Return the (x, y) coordinate for the center point of the cell that contains the specified text.  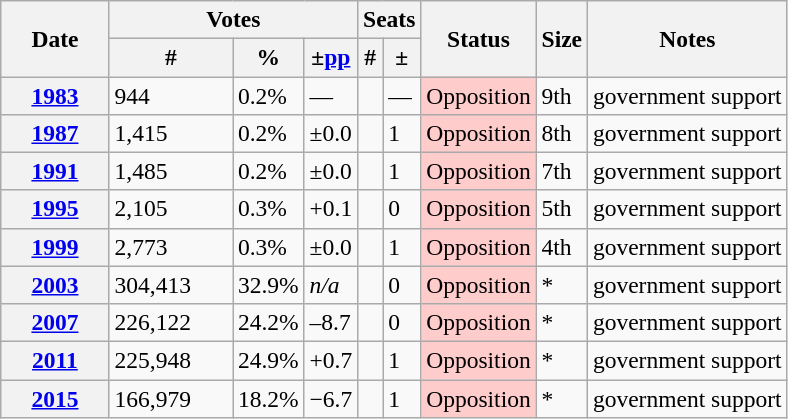
Date (55, 38)
% (268, 57)
4th (562, 247)
24.2% (268, 322)
2,105 (170, 209)
± (402, 57)
1991 (55, 171)
5th (562, 209)
2015 (55, 398)
2011 (55, 360)
±pp (331, 57)
Votes (234, 19)
+0.1 (331, 209)
32.9% (268, 285)
7th (562, 171)
Seats (390, 19)
1995 (55, 209)
1,415 (170, 133)
1,485 (170, 171)
225,948 (170, 360)
1987 (55, 133)
18.2% (268, 398)
2003 (55, 285)
n/a (331, 285)
+0.7 (331, 360)
Status (478, 38)
304,413 (170, 285)
166,979 (170, 398)
9th (562, 95)
24.9% (268, 360)
8th (562, 133)
Notes (687, 38)
944 (170, 95)
–8.7 (331, 322)
226,122 (170, 322)
1983 (55, 95)
1999 (55, 247)
2007 (55, 322)
Size (562, 38)
2,773 (170, 247)
−6.7 (331, 398)
